Return the (x, y) coordinate for the center point of the cell that contains the specified text.  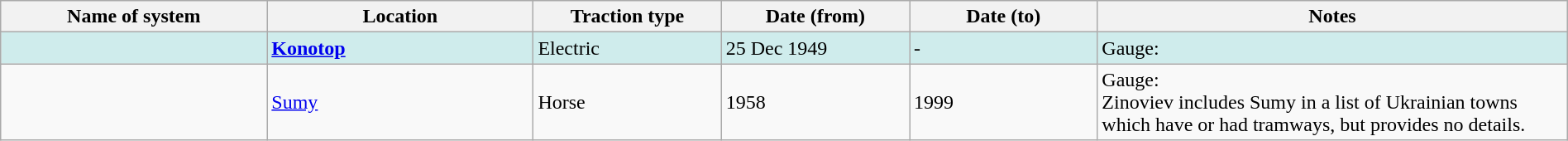
Date (to) (1004, 17)
- (1004, 48)
Sumy (400, 102)
Notes (1332, 17)
Electric (627, 48)
1958 (815, 102)
Horse (627, 102)
Name of system (134, 17)
Gauge: (1332, 48)
Konotop (400, 48)
Date (from) (815, 17)
Location (400, 17)
Gauge: Zinoviev includes Sumy in a list of Ukrainian towns which have or had tramways, but provides no details. (1332, 102)
1999 (1004, 102)
Traction type (627, 17)
25 Dec 1949 (815, 48)
